Scan for the cell matching the given text and deliver its (X, Y) coordinate at center. 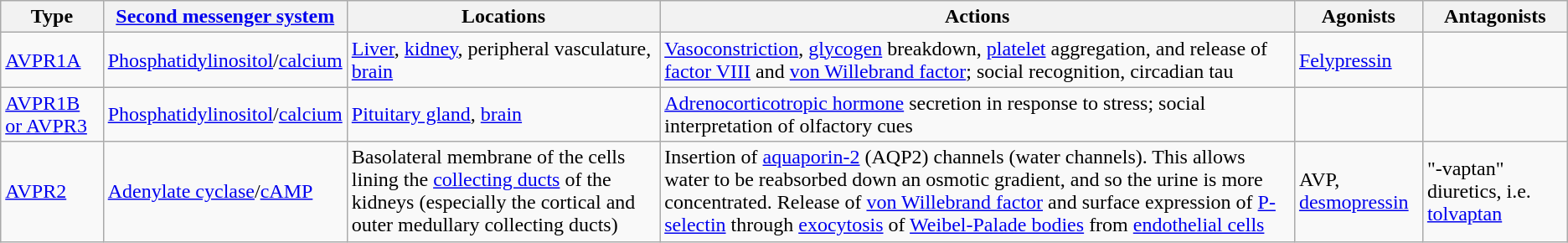
Liver, kidney, peripheral vasculature, brain (503, 60)
Vasoconstriction, glycogen breakdown, platelet aggregation, and release of factor VIII and von Willebrand factor; social recognition, circadian tau (977, 60)
Locations (503, 17)
Antagonists (1494, 17)
AVPR1A (52, 60)
Basolateral membrane of the cells lining the collecting ducts of the kidneys (especially the cortical and outer medullary collecting ducts) (503, 191)
Felypressin (1359, 60)
"-vaptan" diuretics, i.e. tolvaptan (1494, 191)
Type (52, 17)
AVPR2 (52, 191)
Adrenocorticotropic hormone secretion in response to stress; social interpretation of olfactory cues (977, 114)
Adenylate cyclase/cAMP (224, 191)
AVPR1B or AVPR3 (52, 114)
Agonists (1359, 17)
Second messenger system (224, 17)
AVP, desmopressin (1359, 191)
Actions (977, 17)
Pituitary gland, brain (503, 114)
